Determine the (X, Y) coordinate at the center of the cell enclosing the given text.  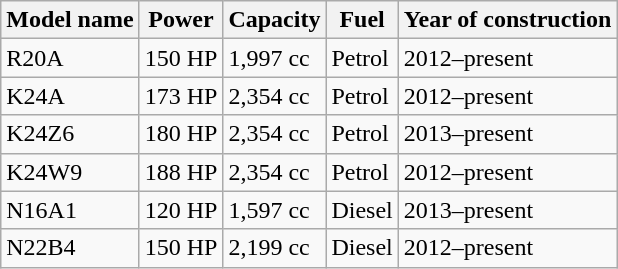
180 HP (181, 134)
2,199 cc (274, 248)
N16A1 (70, 210)
1,597 cc (274, 210)
K24A (70, 96)
Power (181, 20)
Fuel (362, 20)
R20A (70, 58)
K24W9 (70, 172)
Capacity (274, 20)
Model name (70, 20)
N22B4 (70, 248)
173 HP (181, 96)
120 HP (181, 210)
K24Z6 (70, 134)
188 HP (181, 172)
1,997 cc (274, 58)
Year of construction (508, 20)
